Scan for the cell matching the given text and deliver its [x, y] coordinate at center. 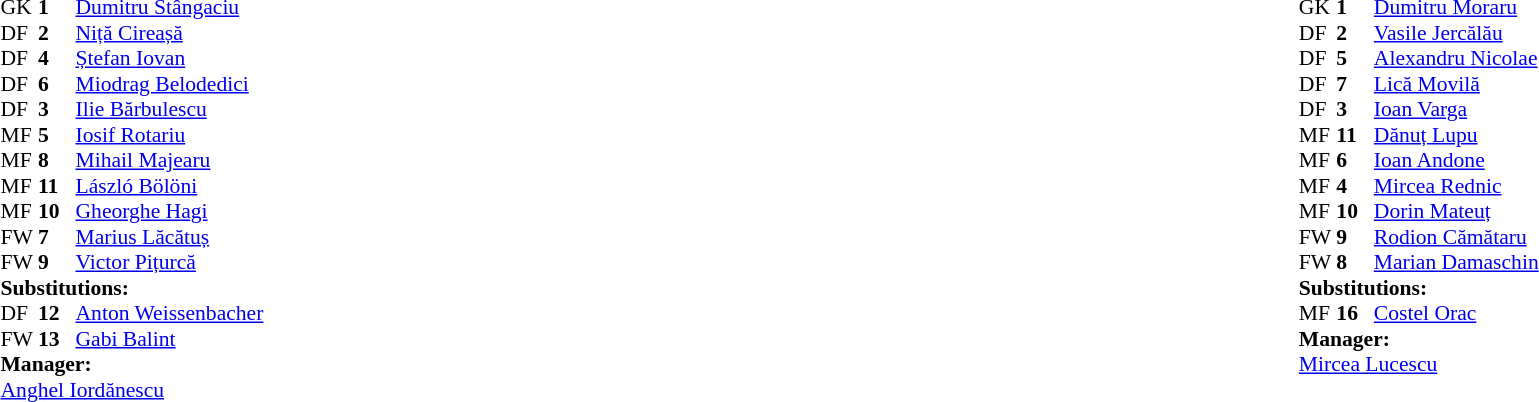
Ilie Bărbulescu [170, 109]
Alexandru Nicolae [1456, 59]
Mihail Majearu [170, 161]
Vasile Jercălău [1456, 33]
Dănuț Lupu [1456, 135]
László Bölöni [170, 186]
Costel Orac [1456, 313]
Marius Lăcătuș [170, 237]
Mircea Lucescu [1419, 365]
12 [57, 313]
Gheorghe Hagi [170, 211]
13 [57, 339]
Anton Weissenbacher [170, 313]
Mircea Rednic [1456, 186]
Dorin Mateuț [1456, 211]
Rodion Cămătaru [1456, 237]
Victor Pițurcă [170, 263]
Iosif Rotariu [170, 135]
Ștefan Iovan [170, 59]
Lică Movilă [1456, 84]
Marian Damaschin [1456, 263]
Gabi Balint [170, 339]
Niță Cireașă [170, 33]
16 [1355, 313]
Miodrag Belodedici [170, 84]
Ioan Andone [1456, 161]
Ioan Varga [1456, 109]
